Detect which cell encompasses the target text, then output its [x, y] center coordinate. 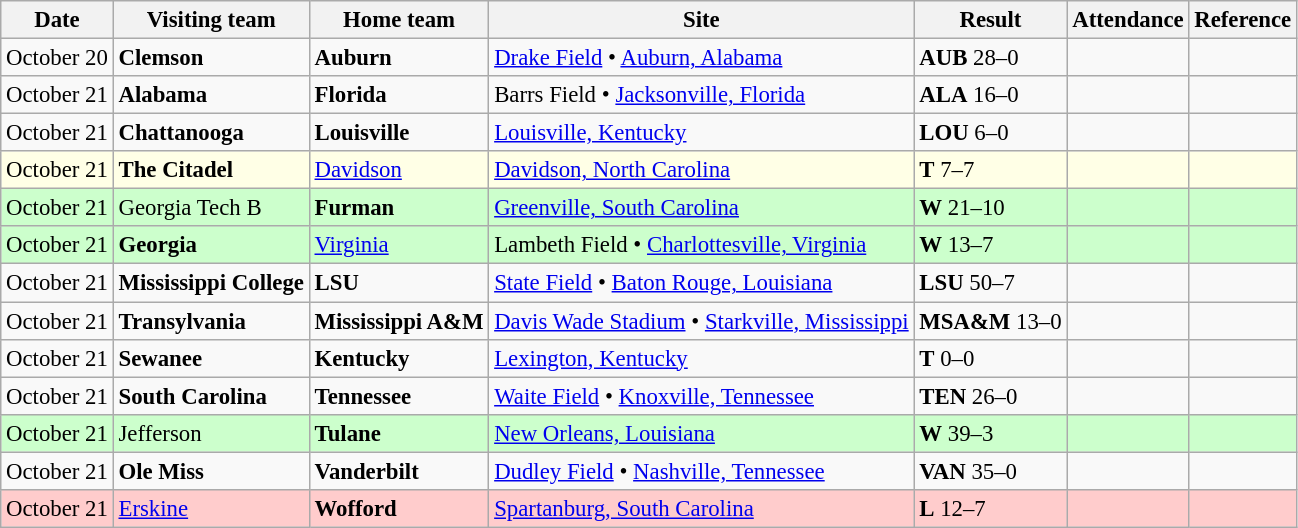
Clemson [211, 58]
T 0–0 [990, 358]
Louisville, Kentucky [702, 133]
W 39–3 [990, 433]
Virginia [399, 245]
Mississippi A&M [399, 321]
Mississippi College [211, 283]
VAN 35–0 [990, 471]
Lexington, Kentucky [702, 358]
Alabama [211, 95]
State Field • Baton Rouge, Louisiana [702, 283]
Davis Wade Stadium • Starkville, Mississippi [702, 321]
AUB 28–0 [990, 58]
Ole Miss [211, 471]
Kentucky [399, 358]
Davidson, North Carolina [702, 170]
Wofford [399, 509]
Waite Field • Knoxville, Tennessee [702, 396]
Tennessee [399, 396]
Result [990, 20]
Barrs Field • Jacksonville, Florida [702, 95]
W 21–10 [990, 208]
Tulane [399, 433]
ALA 16–0 [990, 95]
T 7–7 [990, 170]
Vanderbilt [399, 471]
Davidson [399, 170]
Date [57, 20]
Visiting team [211, 20]
The Citadel [211, 170]
Lambeth Field • Charlottesville, Virginia [702, 245]
Reference [1243, 20]
New Orleans, Louisiana [702, 433]
Auburn [399, 58]
Site [702, 20]
MSA&M 13–0 [990, 321]
Greenville, South Carolina [702, 208]
Home team [399, 20]
Spartanburg, South Carolina [702, 509]
Jefferson [211, 433]
Louisville [399, 133]
LOU 6–0 [990, 133]
Erskine [211, 509]
Dudley Field • Nashville, Tennessee [702, 471]
Attendance [1128, 20]
Drake Field • Auburn, Alabama [702, 58]
Furman [399, 208]
W 13–7 [990, 245]
Georgia [211, 245]
October 20 [57, 58]
Chattanooga [211, 133]
South Carolina [211, 396]
Georgia Tech B [211, 208]
LSU 50–7 [990, 283]
Sewanee [211, 358]
Florida [399, 95]
L 12–7 [990, 509]
TEN 26–0 [990, 396]
Transylvania [211, 321]
LSU [399, 283]
